For the text-containing cell, return its midpoint in (x, y) coordinate format. 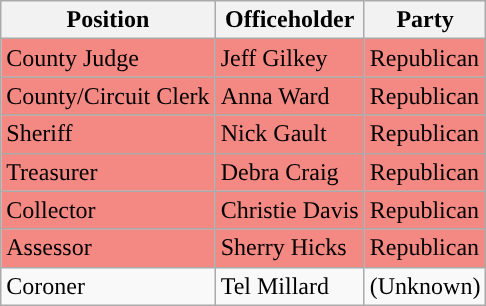
County/Circuit Clerk (108, 96)
Anna Ward (290, 96)
Christie Davis (290, 210)
Sheriff (108, 134)
Assessor (108, 248)
Debra Craig (290, 172)
Jeff Gilkey (290, 58)
Position (108, 20)
Sherry Hicks (290, 248)
Party (425, 20)
(Unknown) (425, 286)
Coroner (108, 286)
Tel Millard (290, 286)
County Judge (108, 58)
Officeholder (290, 20)
Nick Gault (290, 134)
Treasurer (108, 172)
Collector (108, 210)
